Locate the cell with the specified text and output its [x, y] center coordinate. 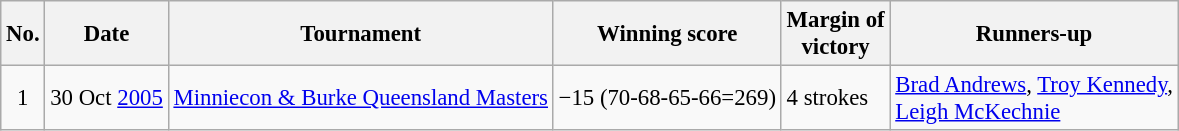
Winning score [667, 34]
No. [23, 34]
Minniecon & Burke Queensland Masters [360, 98]
1 [23, 98]
30 Oct 2005 [106, 98]
Margin ofvictory [836, 34]
−15 (70-68-65-66=269) [667, 98]
Runners-up [1034, 34]
4 strokes [836, 98]
Date [106, 34]
Brad Andrews, Troy Kennedy, Leigh McKechnie [1034, 98]
Tournament [360, 34]
